Provide the (X, Y) coordinate of the cell's center where the given text is located.  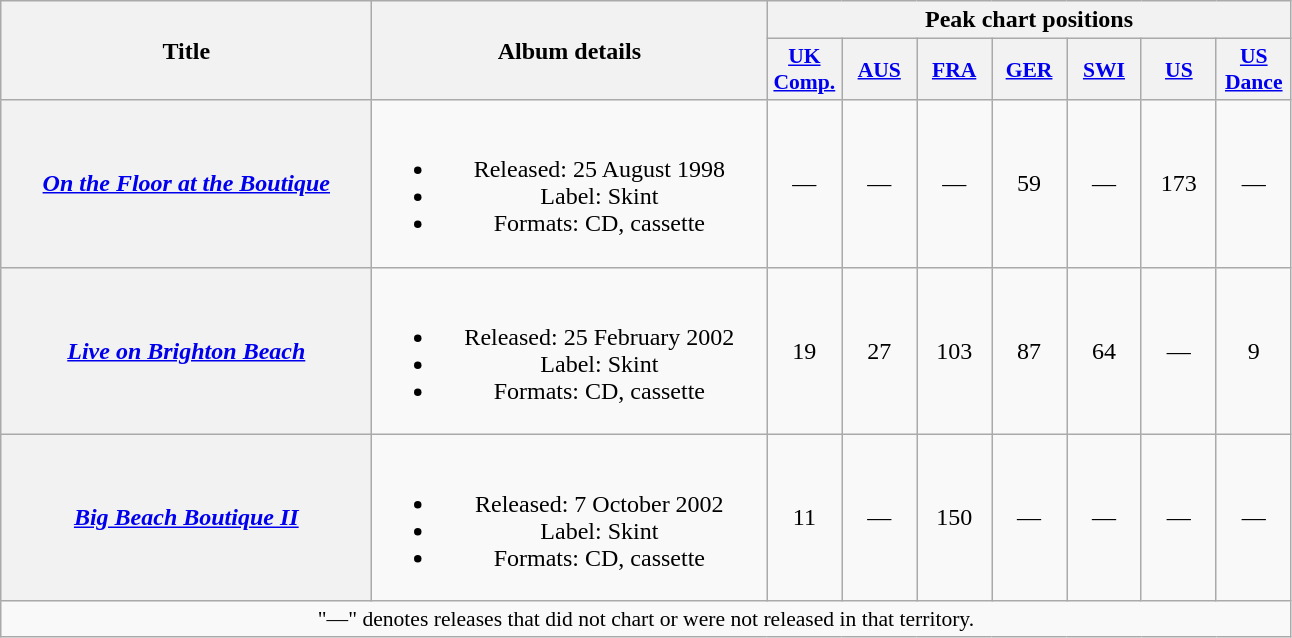
USDance (1254, 70)
11 (804, 518)
150 (954, 518)
FRA (954, 70)
64 (1104, 350)
87 (1030, 350)
Released: 25 February 2002Label: SkintFormats: CD, cassette (570, 350)
Released: 7 October 2002Label: SkintFormats: CD, cassette (570, 518)
GER (1030, 70)
Peak chart positions (1029, 20)
Big Beach Boutique II (186, 518)
AUS (880, 70)
27 (880, 350)
Title (186, 50)
59 (1030, 184)
UKComp. (804, 70)
103 (954, 350)
Released: 25 August 1998Label: SkintFormats: CD, cassette (570, 184)
173 (1178, 184)
19 (804, 350)
"—" denotes releases that did not chart or were not released in that territory. (646, 619)
SWI (1104, 70)
Album details (570, 50)
9 (1254, 350)
Live on Brighton Beach (186, 350)
On the Floor at the Boutique (186, 184)
US (1178, 70)
